Find where the given text appears and provide that cell's center as [x, y] coordinate. 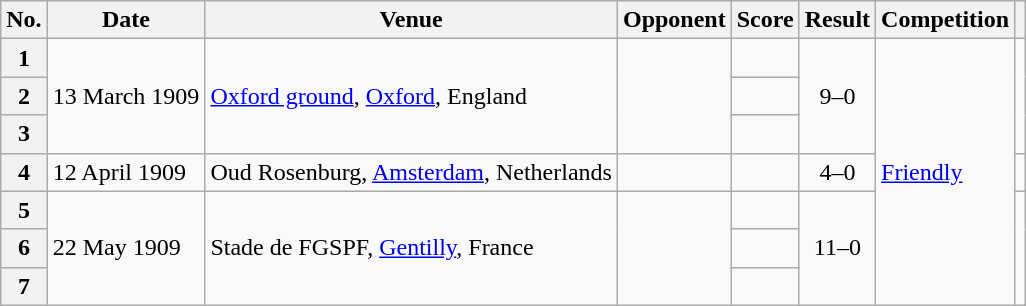
Friendly [946, 172]
4–0 [837, 172]
Competition [946, 20]
Oxford ground, Oxford, England [412, 96]
3 [24, 134]
12 April 1909 [126, 172]
Opponent [674, 20]
11–0 [837, 248]
22 May 1909 [126, 248]
9–0 [837, 96]
Venue [412, 20]
5 [24, 210]
6 [24, 248]
1 [24, 58]
4 [24, 172]
Result [837, 20]
2 [24, 96]
Score [765, 20]
Stade de FGSPF, Gentilly, France [412, 248]
Oud Rosenburg, Amsterdam, Netherlands [412, 172]
No. [24, 20]
13 March 1909 [126, 96]
Date [126, 20]
7 [24, 286]
